Scan for the cell matching the given text and deliver its (x, y) coordinate at center. 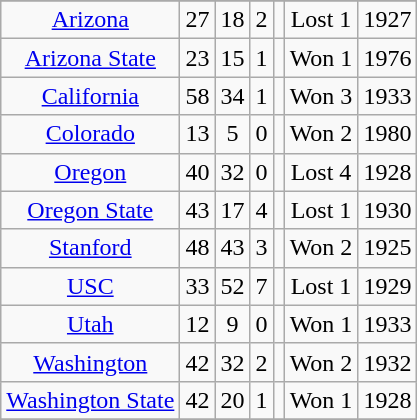
17 (232, 210)
33 (198, 286)
34 (232, 96)
40 (198, 172)
13 (198, 134)
Colorado (90, 134)
58 (198, 96)
1980 (388, 134)
Oregon (90, 172)
3 (262, 248)
7 (262, 286)
1929 (388, 286)
18 (232, 20)
15 (232, 58)
4 (262, 210)
Won 3 (321, 96)
Arizona State (90, 58)
Washington (90, 362)
Washington State (90, 400)
1932 (388, 362)
California (90, 96)
Oregon State (90, 210)
Lost 4 (321, 172)
1930 (388, 210)
27 (198, 20)
12 (198, 324)
Utah (90, 324)
1927 (388, 20)
1976 (388, 58)
23 (198, 58)
USC (90, 286)
52 (232, 286)
Stanford (90, 248)
48 (198, 248)
9 (232, 324)
20 (232, 400)
Arizona (90, 20)
1925 (388, 248)
5 (232, 134)
